Output the (X, Y) coordinate of the center of the cell containing the given text.  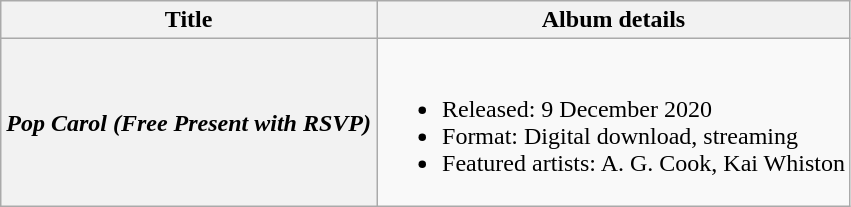
Released: 9 December 2020Format: Digital download, streamingFeatured artists: A. G. Cook, Kai Whiston (613, 122)
Title (189, 20)
Pop Carol (Free Present with RSVP) (189, 122)
Album details (613, 20)
